For the text-containing cell, return its midpoint in (X, Y) coordinate format. 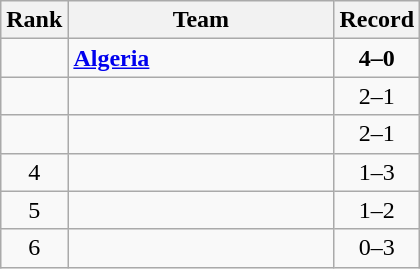
1–2 (377, 210)
1–3 (377, 172)
Record (377, 20)
5 (34, 210)
4–0 (377, 58)
Team (201, 20)
6 (34, 248)
Rank (34, 20)
Algeria (201, 58)
0–3 (377, 248)
4 (34, 172)
